Scan for the cell matching the given text and deliver its [x, y] coordinate at center. 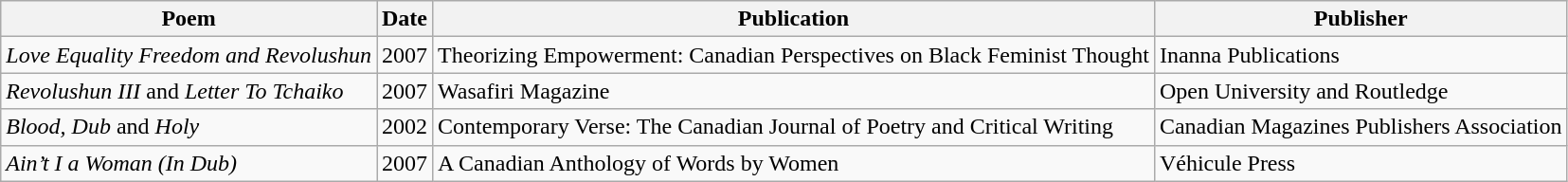
Poem [189, 19]
Revolushun III and Letter To Tchaiko [189, 91]
Inanna Publications [1361, 55]
Theorizing Empowerment: Canadian Perspectives on Black Feminist Thought [794, 55]
A Canadian Anthology of Words by Women [794, 163]
Véhicule Press [1361, 163]
2002 [406, 127]
Canadian Magazines Publishers Association [1361, 127]
Ain’t I a Woman (In Dub) [189, 163]
Publication [794, 19]
Publisher [1361, 19]
Date [406, 19]
Open University and Routledge [1361, 91]
Contemporary Verse: The Canadian Journal of Poetry and Critical Writing [794, 127]
Blood, Dub and Holy [189, 127]
Wasafiri Magazine [794, 91]
Love Equality Freedom and Revolushun [189, 55]
